Locate the cell with the specified text and output its [X, Y] center coordinate. 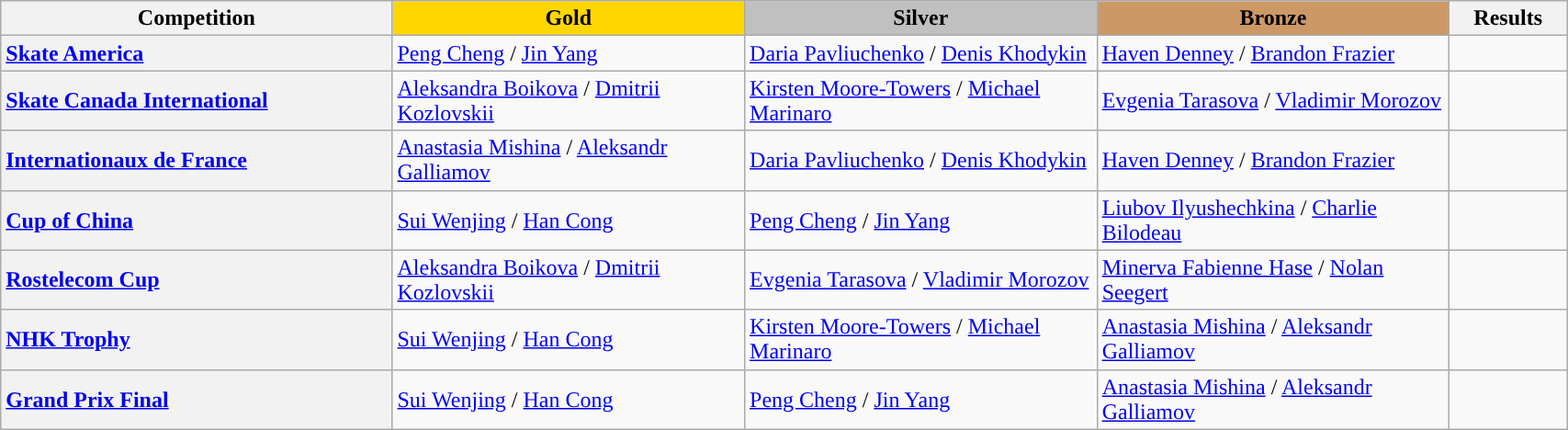
Rostelecom Cup [197, 279]
Results [1508, 18]
Bronze [1273, 18]
Minerva Fabienne Hase / Nolan Seegert [1273, 279]
Internationaux de France [197, 160]
Liubov Ilyushechkina / Charlie Bilodeau [1273, 221]
Skate Canada International [197, 101]
Skate America [197, 53]
Silver [921, 18]
Competition [197, 18]
NHK Trophy [197, 340]
Cup of China [197, 221]
Grand Prix Final [197, 399]
Gold [569, 18]
